Scan for the cell matching the given text and deliver its [x, y] coordinate at center. 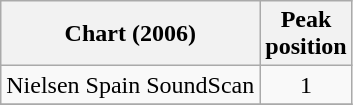
Peakposition [306, 34]
Nielsen Spain SoundScan [130, 85]
Chart (2006) [130, 34]
1 [306, 85]
